From the cell containing the given text, extract its center point as [X, Y] coordinate. 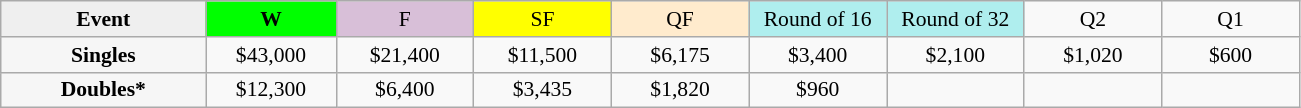
QF [680, 19]
SF [543, 19]
Doubles* [104, 90]
$6,400 [405, 90]
$21,400 [405, 55]
$2,100 [955, 55]
$6,175 [680, 55]
F [405, 19]
$12,300 [271, 90]
$43,000 [271, 55]
$3,400 [818, 55]
$3,435 [543, 90]
Singles [104, 55]
Q2 [1093, 19]
Event [104, 19]
W [271, 19]
$1,020 [1093, 55]
$600 [1231, 55]
Round of 32 [955, 19]
$11,500 [543, 55]
$960 [818, 90]
$1,820 [680, 90]
Round of 16 [818, 19]
Q1 [1231, 19]
